Return the (x, y) coordinate for the center point of the cell that contains the specified text.  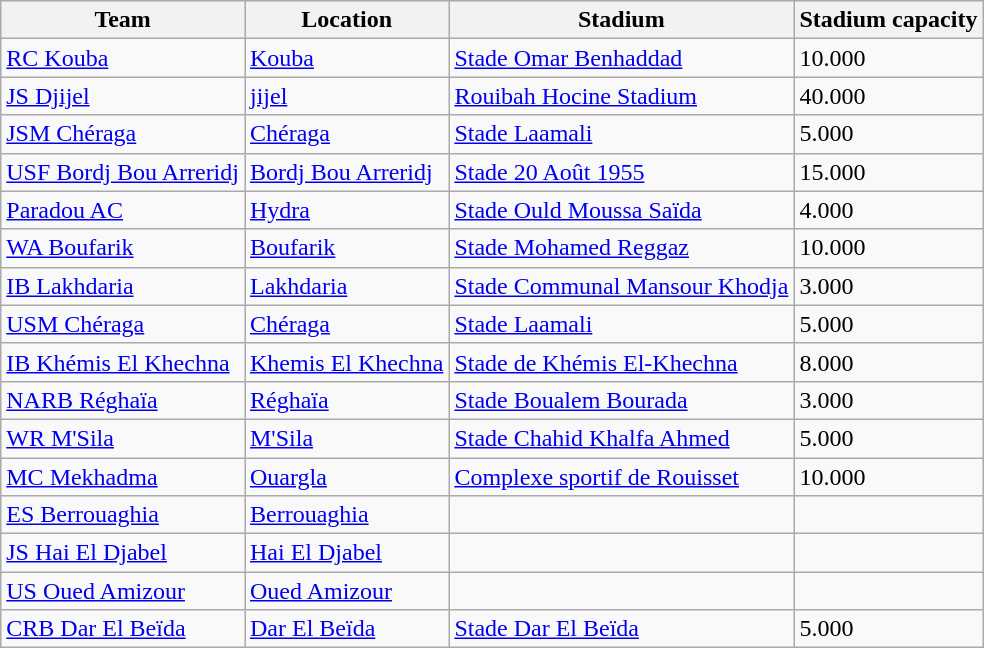
USM Chéraga (123, 324)
Stade Ould Moussa Saïda (622, 210)
Rouibah Hocine Stadium (622, 96)
M'Sila (346, 438)
MC Mekhadma (123, 477)
Dar El Beïda (346, 629)
JS Djijel (123, 96)
4.000 (888, 210)
CRB Dar El Beïda (123, 629)
15.000 (888, 172)
Lakhdaria (346, 286)
40.000 (888, 96)
Stade 20 Août 1955 (622, 172)
RC Kouba (123, 58)
ES Berrouaghia (123, 515)
Stade Dar El Beïda (622, 629)
Hai El Djabel (346, 553)
US Oued Amizour (123, 591)
Stade Mohamed Reggaz (622, 248)
Stade Chahid Khalfa Ahmed (622, 438)
Stade Omar Benhaddad (622, 58)
Stadium (622, 20)
Stade Boualem Bourada (622, 400)
IB Lakhdaria (123, 286)
Berrouaghia (346, 515)
Hydra (346, 210)
Khemis El Khechna (346, 362)
Stadium capacity (888, 20)
8.000 (888, 362)
Paradou AC (123, 210)
WR M'Sila (123, 438)
JSM Chéraga (123, 134)
Boufarik (346, 248)
WA Boufarik (123, 248)
Location (346, 20)
IB Khémis El Khechna (123, 362)
Team (123, 20)
Stade de Khémis El-Khechna (622, 362)
Kouba (346, 58)
NARB Réghaïa (123, 400)
Stade Communal Mansour Khodja (622, 286)
JS Hai El Djabel (123, 553)
Bordj Bou Arreridj (346, 172)
Oued Amizour (346, 591)
USF Bordj Bou Arreridj (123, 172)
Réghaïa (346, 400)
Complexe sportif de Rouisset (622, 477)
Ouargla (346, 477)
jijel (346, 96)
